Pinpoint the cell where the given text exists, returning its (x, y) midpoint coordinate. 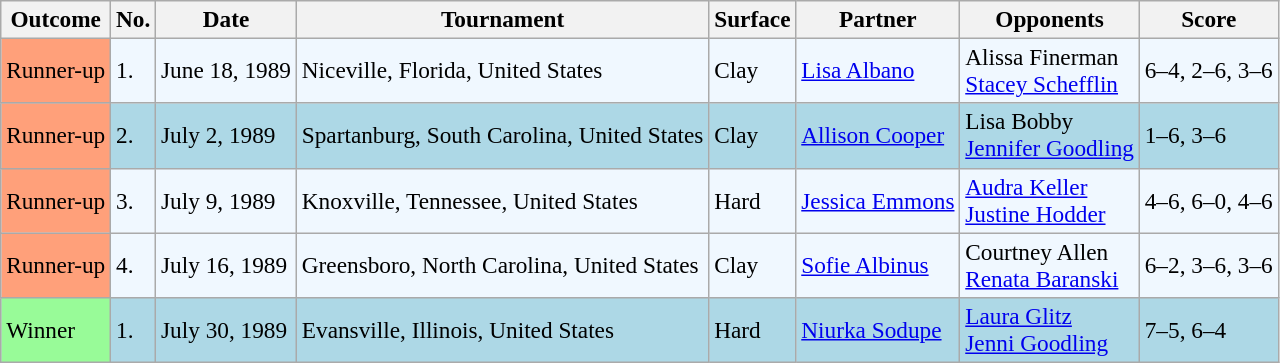
Knoxville, Tennessee, United States (502, 200)
Date (226, 19)
Lisa Bobby Jennifer Goodling (1050, 136)
Spartanburg, South Carolina, United States (502, 136)
6–4, 2–6, 3–6 (1208, 70)
July 16, 1989 (226, 264)
Niceville, Florida, United States (502, 70)
Tournament (502, 19)
Alissa Finerman Stacey Schefflin (1050, 70)
Laura Glitz Jenni Goodling (1050, 330)
4–6, 6–0, 4–6 (1208, 200)
Partner (878, 19)
June 18, 1989 (226, 70)
2. (134, 136)
No. (134, 19)
Jessica Emmons (878, 200)
Score (1208, 19)
Niurka Sodupe (878, 330)
Courtney Allen Renata Baranski (1050, 264)
Sofie Albinus (878, 264)
Outcome (56, 19)
Audra Keller Justine Hodder (1050, 200)
3. (134, 200)
Opponents (1050, 19)
July 9, 1989 (226, 200)
Greensboro, North Carolina, United States (502, 264)
Lisa Albano (878, 70)
July 30, 1989 (226, 330)
1–6, 3–6 (1208, 136)
6–2, 3–6, 3–6 (1208, 264)
4. (134, 264)
Allison Cooper (878, 136)
7–5, 6–4 (1208, 330)
July 2, 1989 (226, 136)
Winner (56, 330)
Evansville, Illinois, United States (502, 330)
Surface (752, 19)
